Determine the [x, y] coordinate at the center of the cell enclosing the given text.  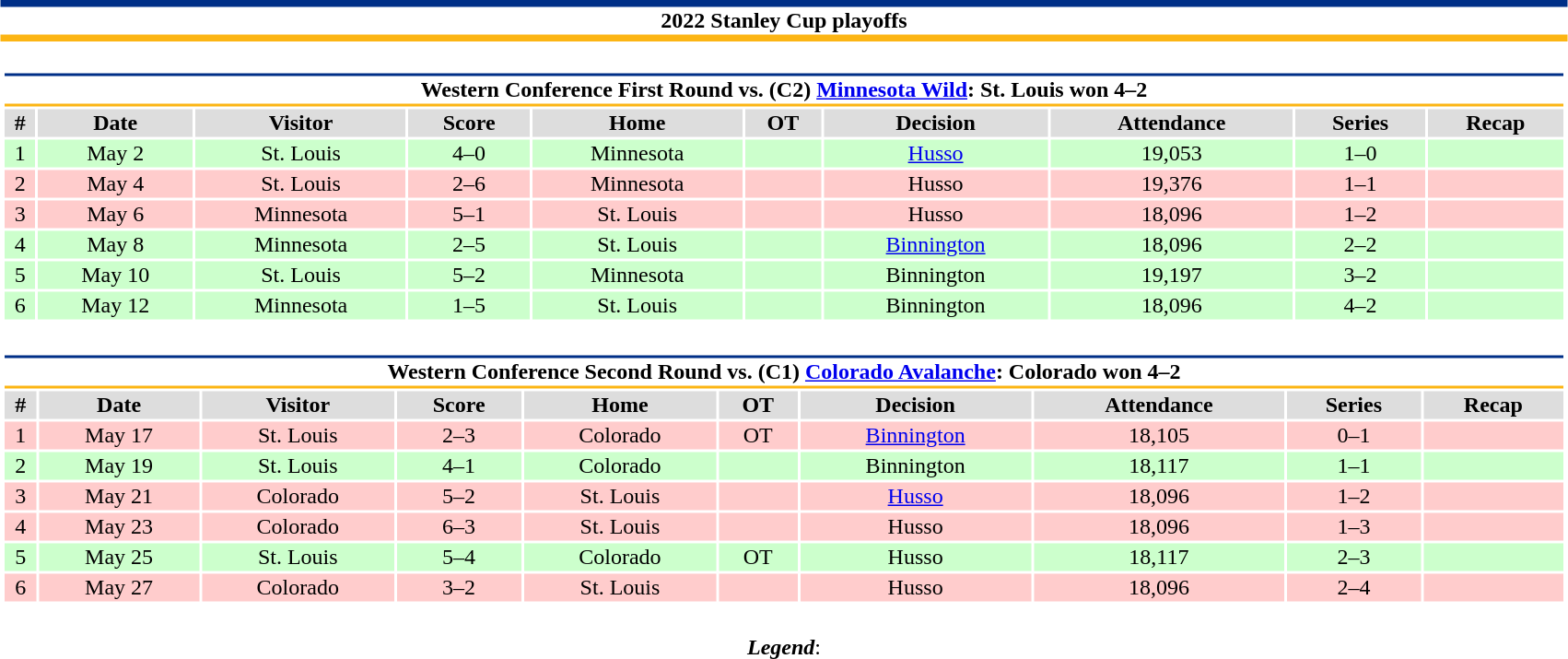
May 23 [119, 526]
0–1 [1354, 436]
May 12 [115, 305]
5–4 [459, 558]
4–0 [470, 154]
May 27 [119, 587]
18,105 [1159, 436]
1–5 [470, 305]
2022 Stanley Cup playoffs [784, 20]
May 8 [115, 244]
1–0 [1360, 154]
19,053 [1172, 154]
6–3 [459, 526]
19,376 [1172, 183]
May 21 [119, 497]
1–3 [1354, 526]
May 2 [115, 154]
May 19 [119, 465]
May 25 [119, 558]
May 10 [115, 276]
2–4 [1354, 587]
2–2 [1360, 244]
May 17 [119, 436]
4–1 [459, 465]
May 4 [115, 183]
2–6 [470, 183]
May 6 [115, 215]
19,197 [1172, 276]
2–5 [470, 244]
4–2 [1360, 305]
Western Conference First Round vs. (C2) Minnesota Wild: St. Louis won 4–2 [783, 90]
5–1 [470, 215]
Western Conference Second Round vs. (C1) Colorado Avalanche: Colorado won 4–2 [783, 372]
